Return (x, y) of the center of cell containing provided text 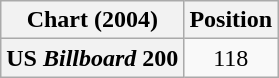
US Billboard 200 (92, 58)
Position (231, 20)
118 (231, 58)
Chart (2004) (92, 20)
